Search for the cell housing the specified text and yield its [x, y] center coordinate. 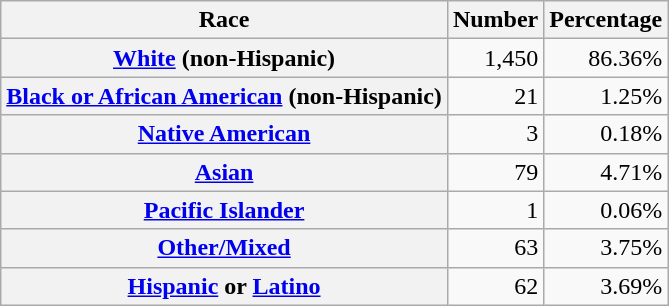
Percentage [606, 20]
1.25% [606, 96]
Asian [224, 172]
Pacific Islander [224, 210]
79 [495, 172]
3.69% [606, 286]
Native American [224, 134]
Black or African American (non-Hispanic) [224, 96]
Hispanic or Latino [224, 286]
62 [495, 286]
0.18% [606, 134]
0.06% [606, 210]
21 [495, 96]
Number [495, 20]
1 [495, 210]
White (non-Hispanic) [224, 58]
86.36% [606, 58]
1,450 [495, 58]
3.75% [606, 248]
63 [495, 248]
Other/Mixed [224, 248]
Race [224, 20]
3 [495, 134]
4.71% [606, 172]
